Identify which cell holds the provided text, then report its (x, y) central coordinate. 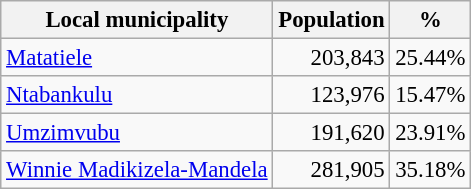
203,843 (332, 58)
23.91% (430, 133)
123,976 (332, 95)
Winnie Madikizela-Mandela (137, 170)
25.44% (430, 58)
Matatiele (137, 58)
35.18% (430, 170)
% (430, 20)
Umzimvubu (137, 133)
191,620 (332, 133)
Population (332, 20)
15.47% (430, 95)
281,905 (332, 170)
Ntabankulu (137, 95)
Local municipality (137, 20)
